Find where the given text appears and provide that cell's center as [X, Y] coordinate. 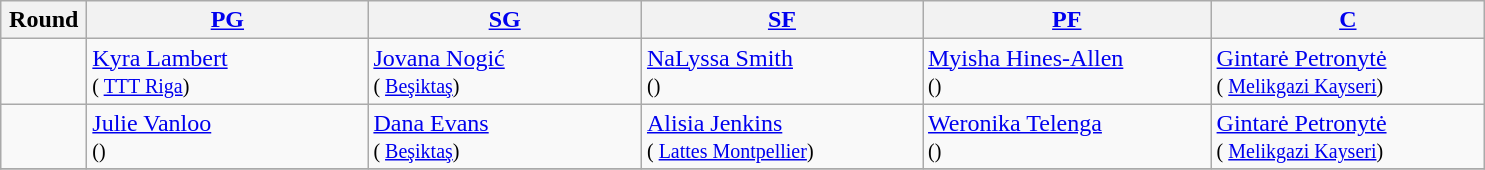
Jovana Nogić( Beşiktaş) [505, 72]
Dana Evans( Beşiktaş) [505, 136]
SF [782, 20]
SG [505, 20]
PF [1066, 20]
Kyra Lambert( TTT Riga) [228, 72]
Round [44, 20]
C [1348, 20]
Weronika Telenga() [1066, 136]
PG [228, 20]
Julie Vanloo() [228, 136]
Alisia Jenkins( Lattes Montpellier) [782, 136]
NaLyssa Smith() [782, 72]
Myisha Hines-Allen() [1066, 72]
